Detect which cell encompasses the target text, then output its (x, y) center coordinate. 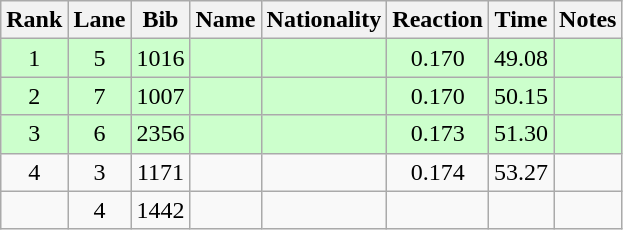
53.27 (520, 172)
2356 (160, 134)
Bib (160, 20)
2 (34, 96)
1171 (160, 172)
0.173 (438, 134)
Reaction (438, 20)
Notes (588, 20)
0.174 (438, 172)
51.30 (520, 134)
1442 (160, 210)
7 (100, 96)
1007 (160, 96)
Name (226, 20)
Time (520, 20)
1016 (160, 58)
Nationality (324, 20)
1 (34, 58)
Rank (34, 20)
6 (100, 134)
Lane (100, 20)
49.08 (520, 58)
5 (100, 58)
50.15 (520, 96)
